From the cell containing the given text, extract its center point as (x, y) coordinate. 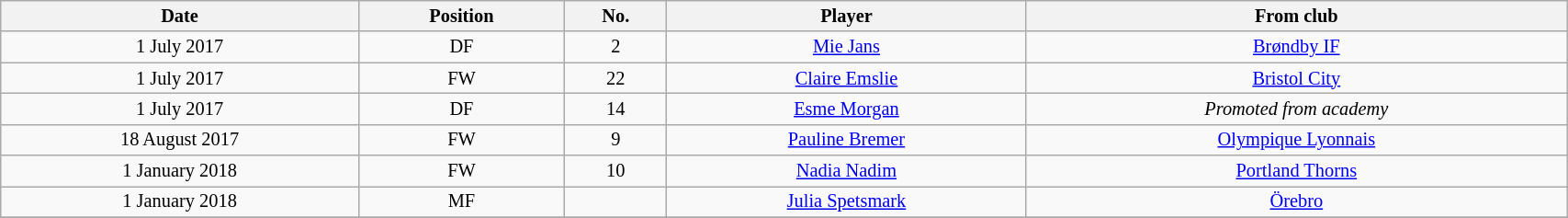
Olympique Lyonnais (1297, 140)
Julia Spetsmark (847, 201)
10 (615, 171)
From club (1297, 16)
Mie Jans (847, 47)
Claire Emslie (847, 78)
No. (615, 16)
Bristol City (1297, 78)
Nadia Nadim (847, 171)
MF (461, 201)
22 (615, 78)
Portland Thorns (1297, 171)
Promoted from academy (1297, 109)
Position (461, 16)
Örebro (1297, 201)
Brøndby IF (1297, 47)
14 (615, 109)
Pauline Bremer (847, 140)
18 August 2017 (180, 140)
Esme Morgan (847, 109)
Date (180, 16)
Player (847, 16)
2 (615, 47)
9 (615, 140)
